Return (X, Y) of the center of cell containing provided text 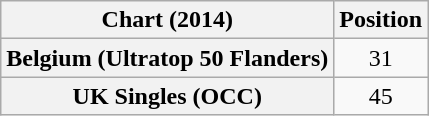
45 (381, 96)
31 (381, 58)
Chart (2014) (168, 20)
Position (381, 20)
Belgium (Ultratop 50 Flanders) (168, 58)
UK Singles (OCC) (168, 96)
